Locate the cell with the specified text and output its (X, Y) center coordinate. 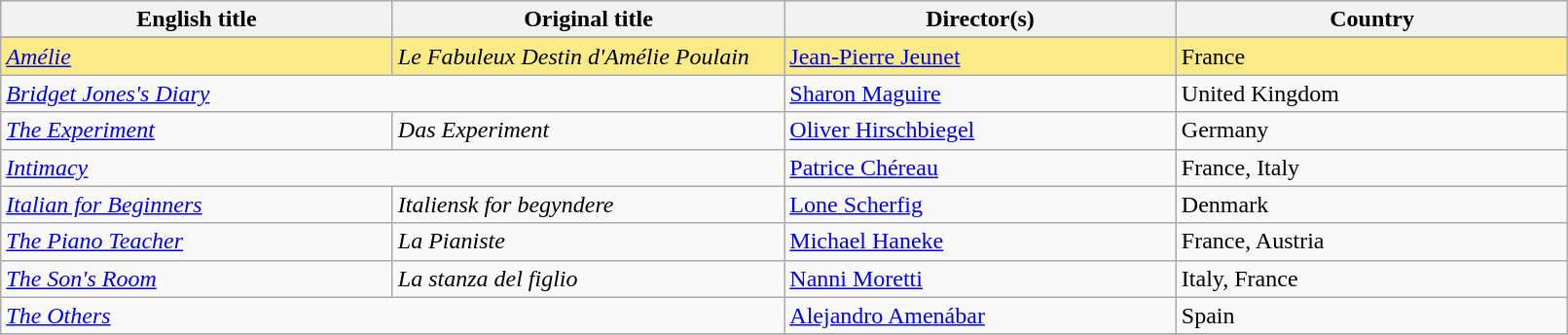
La Pianiste (588, 242)
The Others (393, 316)
The Son's Room (197, 279)
Sharon Maguire (981, 93)
Spain (1372, 316)
English title (197, 19)
Italian for Beginners (197, 205)
Original title (588, 19)
Amélie (197, 56)
Bridget Jones's Diary (393, 93)
La stanza del figlio (588, 279)
France (1372, 56)
Patrice Chéreau (981, 167)
Italiensk for begyndere (588, 205)
Lone Scherfig (981, 205)
Country (1372, 19)
The Experiment (197, 130)
Intimacy (393, 167)
Oliver Hirschbiegel (981, 130)
France, Italy (1372, 167)
Director(s) (981, 19)
Italy, France (1372, 279)
Le Fabuleux Destin d'Amélie Poulain (588, 56)
Das Experiment (588, 130)
Michael Haneke (981, 242)
Germany (1372, 130)
France, Austria (1372, 242)
United Kingdom (1372, 93)
Denmark (1372, 205)
Nanni Moretti (981, 279)
The Piano Teacher (197, 242)
Alejandro Amenábar (981, 316)
Jean-Pierre Jeunet (981, 56)
